Locate the cell with the specified text and output its (x, y) center coordinate. 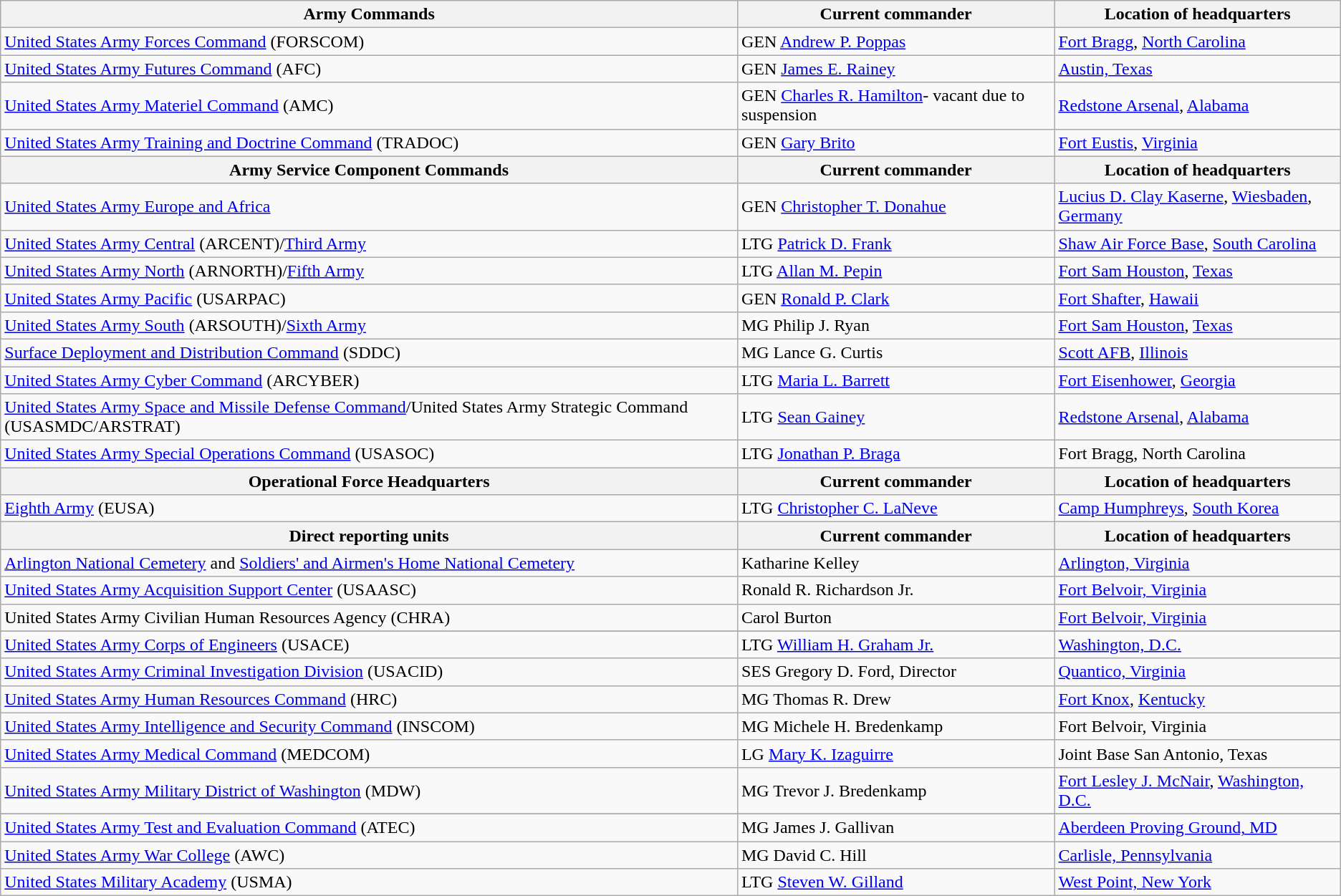
Austin, Texas (1198, 69)
Army Commands (370, 14)
MG James J. Gallivan (895, 827)
United States Army Europe and Africa (370, 206)
Fort Lesley J. McNair, Washington, D.C. (1198, 791)
United States Army Forces Command (FORSCOM) (370, 42)
Quantico, Virginia (1198, 672)
Arlington National Cemetery and Soldiers' and Airmen's Home National Cemetery (370, 563)
GEN Christopher T. Donahue (895, 206)
LTG Allan M. Pepin (895, 271)
LTG Patrick D. Frank (895, 244)
SES Gregory D. Ford, Director (895, 672)
LTG Sean Gainey (895, 417)
United States Army Futures Command (AFC) (370, 69)
Fort Eustis, Virginia (1198, 143)
LTG Jonathan P. Braga (895, 454)
Camp Humphreys, South Korea (1198, 509)
Direct reporting units (370, 536)
Aberdeen Proving Ground, MD (1198, 827)
Lucius D. Clay Kaserne, Wiesbaden, Germany (1198, 206)
United States Army Human Resources Command (HRC) (370, 699)
Fort Knox, Kentucky (1198, 699)
Army Service Component Commands (370, 170)
Shaw Air Force Base, South Carolina (1198, 244)
United States Army Civilian Human Resources Agency (CHRA) (370, 617)
West Point, New York (1198, 882)
MG Michele H. Bredenkamp (895, 726)
LTG William H. Graham Jr. (895, 645)
Carlisle, Pennsylvania (1198, 854)
United States Army Criminal Investigation Division (USACID) (370, 672)
MG David C. Hill (895, 854)
United States Army Military District of Washington (MDW) (370, 791)
MG Trevor J. Bredenkamp (895, 791)
GEN James E. Rainey (895, 69)
Fort Shafter, Hawaii (1198, 298)
United States Army Special Operations Command (USASOC) (370, 454)
GEN Ronald P. Clark (895, 298)
Scott AFB, Illinois (1198, 352)
United States Army Corps of Engineers (USACE) (370, 645)
GEN Andrew P. Poppas (895, 42)
United States Army Medical Command (MEDCOM) (370, 753)
Eighth Army (EUSA) (370, 509)
Arlington, Virginia (1198, 563)
United States Army Cyber Command (ARCYBER) (370, 380)
Carol Burton (895, 617)
GEN Gary Brito (895, 143)
United States Army Materiel Command (AMC) (370, 106)
United States Army Training and Doctrine Command (TRADOC) (370, 143)
Operational Force Headquarters (370, 481)
Katharine Kelley (895, 563)
LTG Christopher C. LaNeve (895, 509)
Ronald R. Richardson Jr. (895, 590)
Fort Eisenhower, Georgia (1198, 380)
United States Army North (ARNORTH)/Fifth Army (370, 271)
GEN Charles R. Hamilton- vacant due to suspension (895, 106)
United States Army Acquisition Support Center (USAASC) (370, 590)
MG Philip J. Ryan (895, 325)
LTG Maria L. Barrett (895, 380)
United States Army South (ARSOUTH)/Sixth Army (370, 325)
United States Army Pacific (USARPAC) (370, 298)
United States Army War College (AWC) (370, 854)
United States Military Academy (USMA) (370, 882)
United States Army Central (ARCENT)/Third Army (370, 244)
Washington, D.C. (1198, 645)
United States Army Space and Missile Defense Command/United States Army Strategic Command (USASMDC/ARSTRAT) (370, 417)
United States Army Test and Evaluation Command (ATEC) (370, 827)
MG Lance G. Curtis (895, 352)
LG Mary K. Izaguirre (895, 753)
LTG Steven W. Gilland (895, 882)
Joint Base San Antonio, Texas (1198, 753)
United States Army Intelligence and Security Command (INSCOM) (370, 726)
Surface Deployment and Distribution Command (SDDC) (370, 352)
MG Thomas R. Drew (895, 699)
